Scan for the cell matching the given text and deliver its (X, Y) coordinate at center. 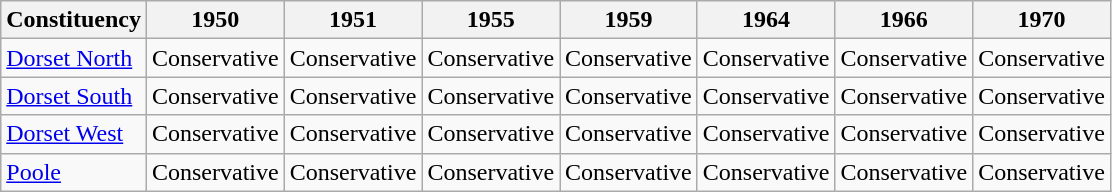
Dorset North (74, 58)
1964 (766, 20)
Dorset South (74, 96)
1950 (215, 20)
1959 (629, 20)
1951 (353, 20)
1955 (491, 20)
1970 (1042, 20)
Dorset West (74, 134)
Poole (74, 172)
Constituency (74, 20)
1966 (904, 20)
